Find where the given text appears and provide that cell's center as [X, Y] coordinate. 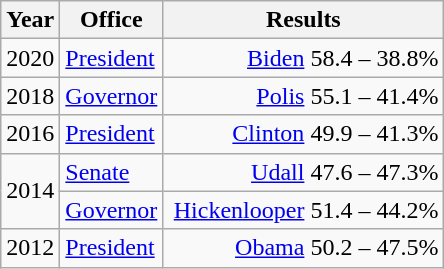
Udall 47.6 – 47.3% [304, 172]
Year [30, 20]
Senate [112, 172]
Obama 50.2 – 47.5% [304, 248]
Results [304, 20]
Office [112, 20]
Biden 58.4 – 38.8% [304, 58]
2012 [30, 248]
2014 [30, 191]
2016 [30, 134]
Polis 55.1 – 41.4% [304, 96]
2020 [30, 58]
2018 [30, 96]
Clinton 49.9 – 41.3% [304, 134]
Hickenlooper 51.4 – 44.2% [304, 210]
